Identify which cell holds the provided text, then report its [x, y] central coordinate. 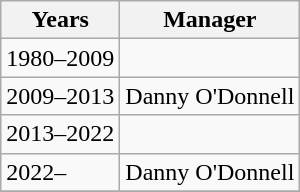
2009–2013 [60, 96]
1980–2009 [60, 58]
2022– [60, 172]
Manager [210, 20]
2013–2022 [60, 134]
Years [60, 20]
